Pinpoint the cell where the given text exists, returning its [x, y] midpoint coordinate. 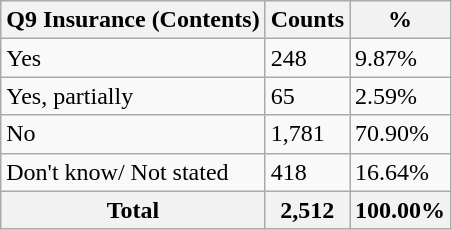
100.00% [400, 210]
16.64% [400, 172]
9.87% [400, 58]
70.90% [400, 134]
2,512 [307, 210]
248 [307, 58]
Counts [307, 20]
% [400, 20]
Yes [133, 58]
Q9 Insurance (Contents) [133, 20]
Total [133, 210]
No [133, 134]
Don't know/ Not stated [133, 172]
2.59% [400, 96]
418 [307, 172]
Yes, partially [133, 96]
1,781 [307, 134]
65 [307, 96]
